Capture the cell that displays the provided text and extract its (X, Y) central coordinate. 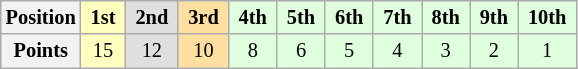
2nd (152, 17)
8th (446, 17)
1st (104, 17)
5 (349, 51)
2 (494, 51)
10th (547, 17)
3rd (203, 17)
9th (494, 17)
Points (41, 51)
15 (104, 51)
6th (349, 17)
4th (253, 17)
6 (301, 51)
3 (446, 51)
10 (203, 51)
5th (301, 17)
7th (397, 17)
1 (547, 51)
12 (152, 51)
4 (397, 51)
Position (41, 17)
8 (253, 51)
